For the text-containing cell, return its midpoint in [X, Y] coordinate format. 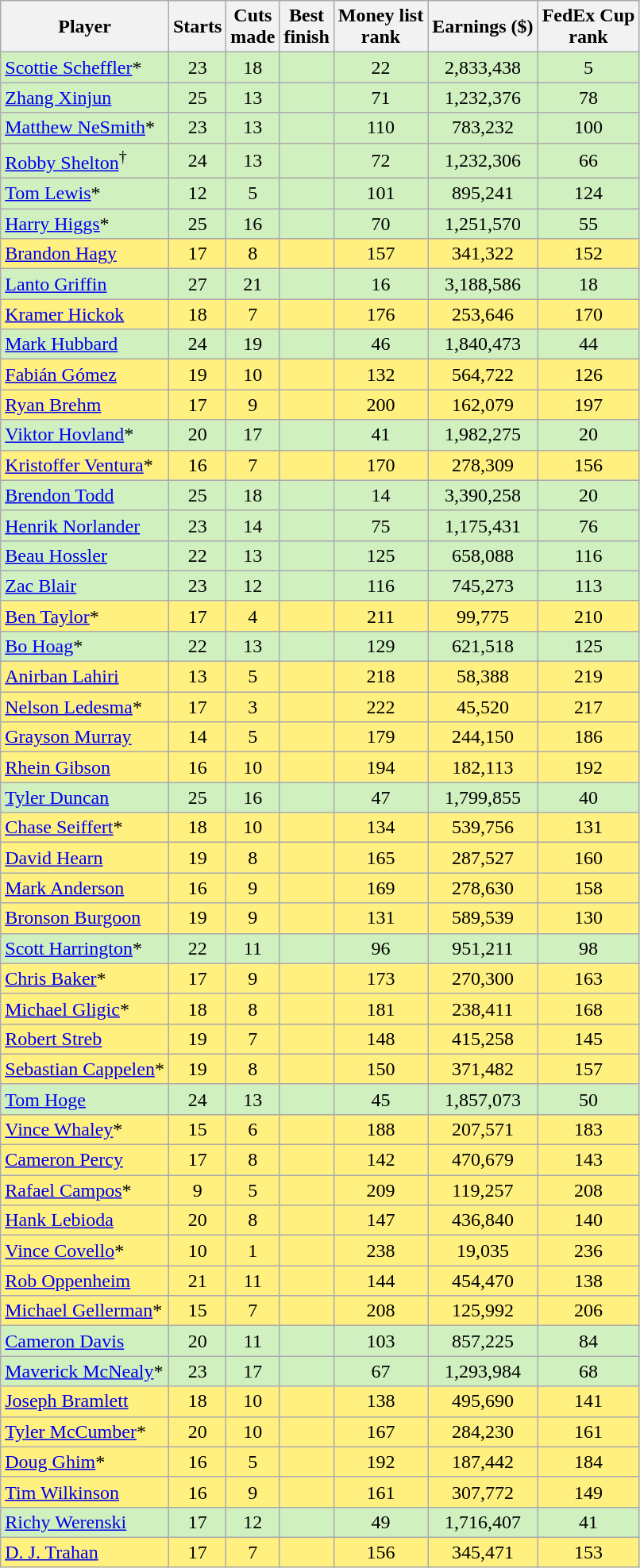
Tyler Duncan [85, 797]
206 [588, 1311]
Bo Hoag* [85, 646]
1,840,473 [483, 344]
Player [85, 27]
284,230 [483, 1432]
1,251,570 [483, 224]
19,035 [483, 1251]
270,300 [483, 978]
Bronson Burgoon [85, 918]
Robby Shelton† [85, 160]
495,690 [483, 1401]
6 [253, 1129]
Sebastian Cappelen* [85, 1069]
Lanto Griffin [85, 284]
49 [380, 1522]
454,470 [483, 1281]
1,857,073 [483, 1099]
Doug Ghim* [85, 1462]
217 [588, 707]
165 [380, 858]
207,571 [483, 1129]
Chris Baker* [85, 978]
27 [197, 284]
142 [380, 1160]
70 [380, 224]
132 [380, 375]
66 [588, 160]
1 [253, 1251]
Chase Seiffert* [85, 828]
238,411 [483, 1009]
125,992 [483, 1311]
2,833,438 [483, 67]
Brandon Hagy [85, 254]
FedEx Cuprank [588, 27]
236 [588, 1251]
Richy Werenski [85, 1522]
50 [588, 1099]
Brendon Todd [85, 495]
Ben Taylor* [85, 616]
Tom Lewis* [85, 194]
153 [588, 1552]
Michael Gellerman* [85, 1311]
46 [380, 344]
Viktor Hovland* [85, 435]
4 [253, 616]
140 [588, 1220]
Mark Anderson [85, 888]
Tyler McCumber* [85, 1432]
Cameron Davis [85, 1341]
253,646 [483, 314]
143 [588, 1160]
210 [588, 616]
278,309 [483, 465]
67 [380, 1371]
149 [588, 1492]
Rafael Campos* [85, 1190]
183 [588, 1129]
Anirban Lahiri [85, 677]
244,150 [483, 737]
110 [380, 128]
152 [588, 254]
218 [380, 677]
76 [588, 525]
Vince Covello* [85, 1251]
Ryan Brehm [85, 405]
145 [588, 1039]
96 [380, 948]
144 [380, 1281]
951,211 [483, 948]
1,799,855 [483, 797]
Vince Whaley* [85, 1129]
47 [380, 797]
Rhein Gibson [85, 767]
158 [588, 888]
Kristoffer Ventura* [85, 465]
141 [588, 1401]
Scott Harrington* [85, 948]
124 [588, 194]
194 [380, 767]
436,840 [483, 1220]
278,630 [483, 888]
Robert Streb [85, 1039]
44 [588, 344]
197 [588, 405]
D. J. Trahan [85, 1552]
176 [380, 314]
1,982,275 [483, 435]
98 [588, 948]
Kramer Hickok [85, 314]
84 [588, 1341]
219 [588, 677]
68 [588, 1371]
186 [588, 737]
168 [588, 1009]
75 [380, 525]
45 [380, 1099]
103 [380, 1341]
Grayson Murray [85, 737]
Harry Higgs* [85, 224]
Matthew NeSmith* [85, 128]
470,679 [483, 1160]
Michael Gligic* [85, 1009]
Starts [197, 27]
3,390,258 [483, 495]
1,175,431 [483, 525]
Zhang Xinjun [85, 98]
126 [588, 375]
160 [588, 858]
371,482 [483, 1069]
Rob Oppenheim [85, 1281]
148 [380, 1039]
307,772 [483, 1492]
3,188,586 [483, 284]
211 [380, 616]
415,258 [483, 1039]
345,471 [483, 1552]
238 [380, 1251]
David Hearn [85, 858]
173 [380, 978]
Joseph Bramlett [85, 1401]
163 [588, 978]
745,273 [483, 586]
Nelson Ledesma* [85, 707]
3 [253, 707]
Earnings ($) [483, 27]
Hank Lebioda [85, 1220]
783,232 [483, 128]
1,232,376 [483, 98]
Mark Hubbard [85, 344]
58,388 [483, 677]
147 [380, 1220]
169 [380, 888]
182,113 [483, 767]
Maverick McNealy* [85, 1371]
150 [380, 1069]
129 [380, 646]
167 [380, 1432]
130 [588, 918]
119,257 [483, 1190]
179 [380, 737]
287,527 [483, 858]
589,539 [483, 918]
621,518 [483, 646]
1,293,984 [483, 1371]
113 [588, 586]
55 [588, 224]
45,520 [483, 707]
209 [380, 1190]
Bestfinish [307, 27]
Zac Blair [85, 586]
895,241 [483, 194]
222 [380, 707]
Tim Wilkinson [85, 1492]
857,225 [483, 1341]
Beau Hossler [85, 555]
Tom Hoge [85, 1099]
184 [588, 1462]
658,088 [483, 555]
162,079 [483, 405]
1,716,407 [483, 1522]
187,442 [483, 1462]
Cameron Percy [85, 1160]
Money listrank [380, 27]
Scottie Scheffler* [85, 67]
1,232,306 [483, 160]
71 [380, 98]
200 [380, 405]
40 [588, 797]
134 [380, 828]
341,322 [483, 254]
Henrik Norlander [85, 525]
99,775 [483, 616]
100 [588, 128]
101 [380, 194]
539,756 [483, 828]
78 [588, 98]
72 [380, 160]
181 [380, 1009]
188 [380, 1129]
Fabián Gómez [85, 375]
Cutsmade [253, 27]
564,722 [483, 375]
